Detect which cell encompasses the target text, then output its (x, y) center coordinate. 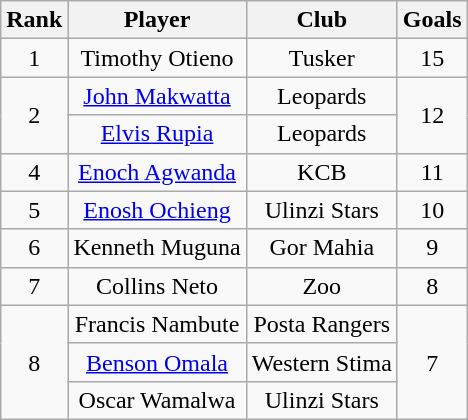
Western Stima (322, 362)
Francis Nambute (157, 324)
John Makwatta (157, 96)
6 (34, 248)
2 (34, 115)
KCB (322, 172)
Gor Mahia (322, 248)
Goals (432, 20)
Oscar Wamalwa (157, 400)
Enosh Ochieng (157, 210)
15 (432, 58)
Timothy Otieno (157, 58)
Player (157, 20)
Benson Omala (157, 362)
Tusker (322, 58)
Club (322, 20)
1 (34, 58)
11 (432, 172)
Posta Rangers (322, 324)
Elvis Rupia (157, 134)
4 (34, 172)
Zoo (322, 286)
Rank (34, 20)
Collins Neto (157, 286)
9 (432, 248)
Enoch Agwanda (157, 172)
10 (432, 210)
5 (34, 210)
Kenneth Muguna (157, 248)
12 (432, 115)
